Locate the cell with the specified text and output its [X, Y] center coordinate. 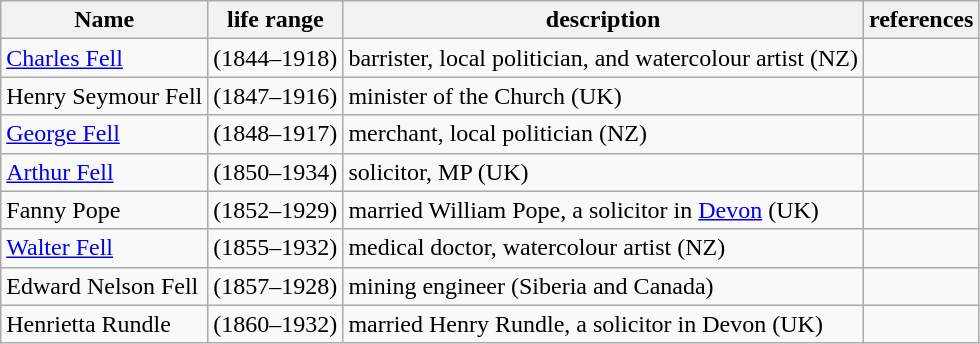
solicitor, MP (UK) [604, 172]
married William Pope, a solicitor in Devon (UK) [604, 210]
Fanny Pope [104, 210]
mining engineer (Siberia and Canada) [604, 286]
(1850–1934) [276, 172]
(1847–1916) [276, 96]
Charles Fell [104, 58]
Henry Seymour Fell [104, 96]
married Henry Rundle, a solicitor in Devon (UK) [604, 324]
minister of the Church (UK) [604, 96]
Arthur Fell [104, 172]
Name [104, 20]
(1857–1928) [276, 286]
(1848–1917) [276, 134]
medical doctor, watercolour artist (NZ) [604, 248]
(1855–1932) [276, 248]
references [920, 20]
merchant, local politician (NZ) [604, 134]
Edward Nelson Fell [104, 286]
(1844–1918) [276, 58]
barrister, local politician, and watercolour artist (NZ) [604, 58]
(1860–1932) [276, 324]
George Fell [104, 134]
life range [276, 20]
Walter Fell [104, 248]
(1852–1929) [276, 210]
description [604, 20]
Henrietta Rundle [104, 324]
